Locate the cell with the specified text and output its [x, y] center coordinate. 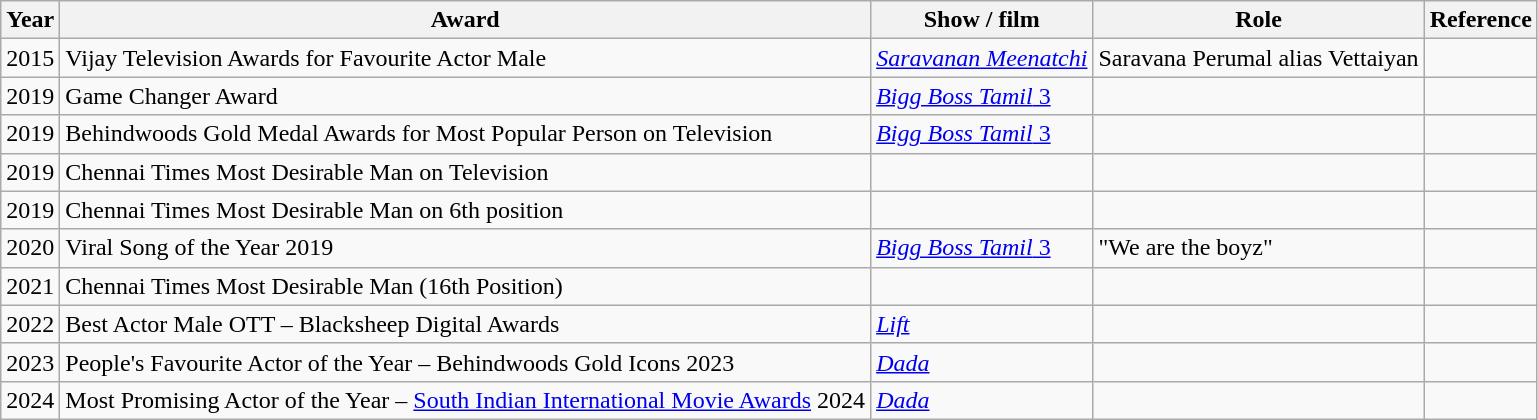
Role [1258, 20]
2021 [30, 286]
2020 [30, 248]
Saravanan Meenatchi [982, 58]
Chennai Times Most Desirable Man (16th Position) [466, 286]
2023 [30, 362]
Best Actor Male OTT – Blacksheep Digital Awards [466, 324]
Reference [1480, 20]
2022 [30, 324]
Year [30, 20]
Chennai Times Most Desirable Man on Television [466, 172]
2015 [30, 58]
Most Promising Actor of the Year – South Indian International Movie Awards 2024 [466, 400]
Vijay Television Awards for Favourite Actor Male [466, 58]
"We are the boyz" [1258, 248]
Lift [982, 324]
Chennai Times Most Desirable Man on 6th position [466, 210]
Behindwoods Gold Medal Awards for Most Popular Person on Television [466, 134]
2024 [30, 400]
People's Favourite Actor of the Year – Behindwoods Gold Icons 2023 [466, 362]
Show / film [982, 20]
Game Changer Award [466, 96]
Award [466, 20]
Saravana Perumal alias Vettaiyan [1258, 58]
Viral Song of the Year 2019 [466, 248]
